Capture the cell that displays the provided text and extract its [x, y] central coordinate. 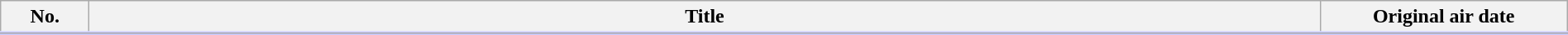
Original air date [1444, 17]
No. [45, 17]
Title [705, 17]
